Locate the cell with the specified text and output its (x, y) center coordinate. 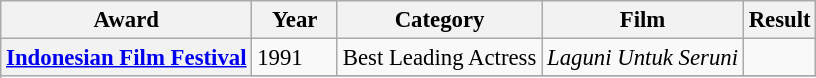
1991 (295, 58)
Category (439, 20)
Indonesian Film Festival (126, 58)
Film (643, 20)
Award (126, 20)
Result (780, 20)
Best Leading Actress (439, 58)
Year (295, 20)
Laguni Untuk Seruni (643, 58)
